Scan for the cell matching the given text and deliver its (X, Y) coordinate at center. 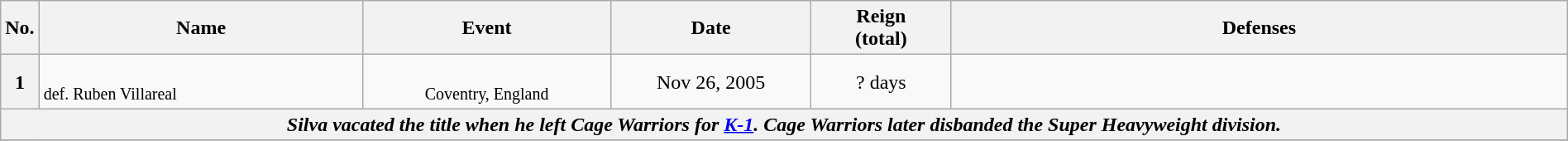
Reign(total) (882, 28)
def. Ruben Villareal (201, 81)
Date (711, 28)
Coventry, England (486, 81)
Silva vacated the title when he left Cage Warriors for K-1. Cage Warriors later disbanded the Super Heavyweight division. (784, 124)
Event (486, 28)
Name (201, 28)
Nov 26, 2005 (711, 81)
? days (882, 81)
Defenses (1260, 28)
No. (20, 28)
1 (20, 81)
